Provide the (x, y) coordinate of the cell's center where the given text is located.  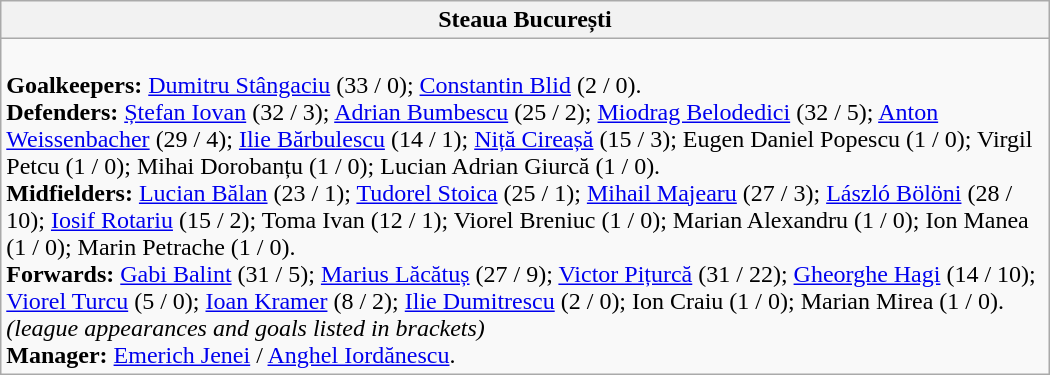
Steaua București (525, 20)
